Capture the cell that displays the provided text and extract its (x, y) central coordinate. 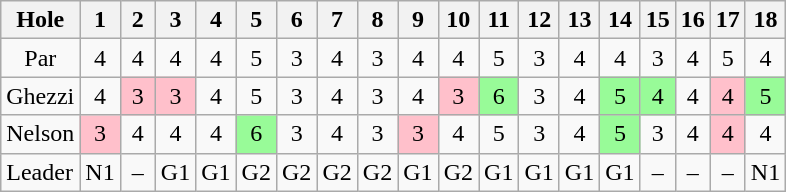
17 (728, 20)
8 (377, 20)
7 (337, 20)
15 (658, 20)
13 (579, 20)
10 (458, 20)
Ghezzi (40, 96)
11 (499, 20)
12 (539, 20)
Leader (40, 172)
14 (620, 20)
2 (138, 20)
16 (692, 20)
Hole (40, 20)
Nelson (40, 134)
Par (40, 58)
18 (765, 20)
9 (418, 20)
1 (100, 20)
